From the cell containing the given text, extract its center point as (x, y) coordinate. 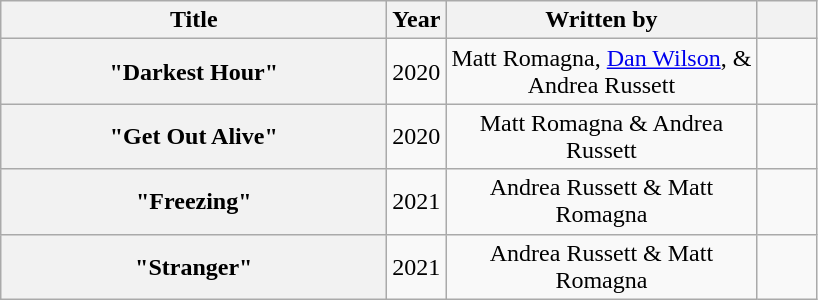
Matt Romagna, Dan Wilson, & Andrea Russett (602, 72)
Matt Romagna & Andrea Russett (602, 136)
"Freezing" (194, 202)
Year (416, 20)
"Get Out Alive" (194, 136)
"Stranger" (194, 266)
"Darkest Hour" (194, 72)
Title (194, 20)
Written by (602, 20)
